Locate the cell with the specified text and output its (X, Y) center coordinate. 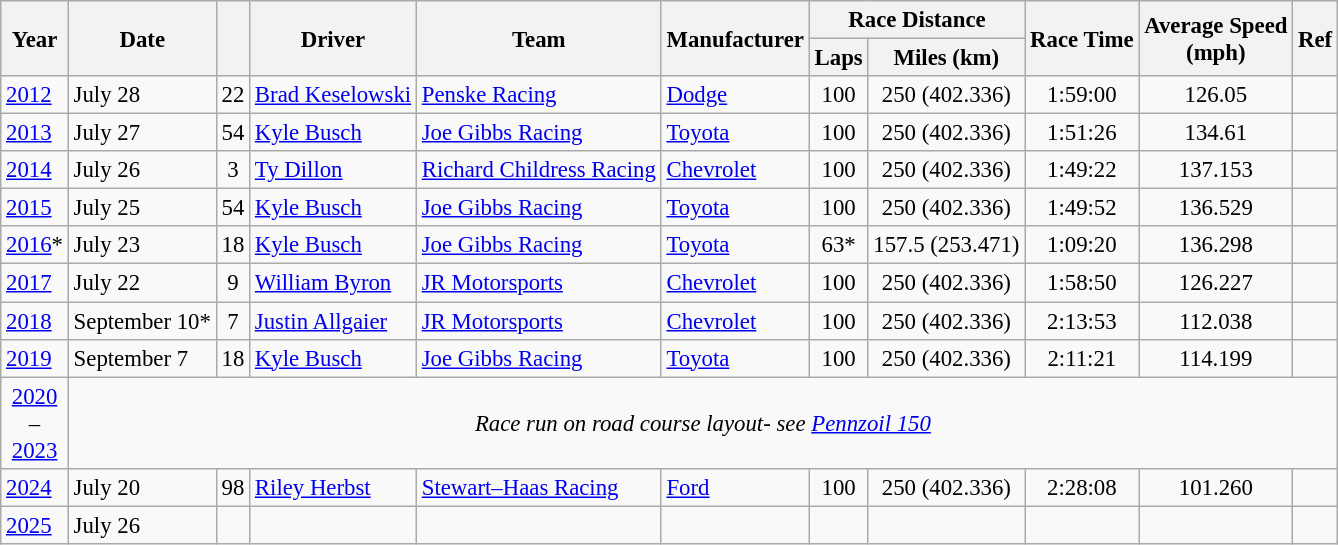
Riley Herbst (334, 487)
136.529 (1216, 208)
Ref (1316, 38)
Year (35, 38)
1:49:52 (1082, 208)
2016* (35, 245)
2:11:21 (1082, 358)
2012 (35, 95)
July 28 (142, 95)
114.199 (1216, 358)
2014 (35, 170)
Average Speed(mph) (1216, 38)
2:13:53 (1082, 321)
136.298 (1216, 245)
William Byron (334, 283)
3 (232, 170)
September 7 (142, 358)
2020–2023 (35, 423)
Date (142, 38)
Justin Allgaier (334, 321)
Team (538, 38)
2024 (35, 487)
63* (838, 245)
Driver (334, 38)
Miles (km) (946, 58)
98 (232, 487)
101.260 (1216, 487)
112.038 (1216, 321)
September 10* (142, 321)
Stewart–Haas Racing (538, 487)
137.153 (1216, 170)
22 (232, 95)
Race Time (1082, 38)
134.61 (1216, 133)
July 23 (142, 245)
Ford (735, 487)
2017 (35, 283)
July 27 (142, 133)
1:49:22 (1082, 170)
126.227 (1216, 283)
Ty Dillon (334, 170)
Laps (838, 58)
1:09:20 (1082, 245)
July 25 (142, 208)
1:59:00 (1082, 95)
2025 (35, 525)
2:28:08 (1082, 487)
126.05 (1216, 95)
1:58:50 (1082, 283)
2019 (35, 358)
2015 (35, 208)
Race run on road course layout- see Pennzoil 150 (702, 423)
157.5 (253.471) (946, 245)
Dodge (735, 95)
Manufacturer (735, 38)
Race Distance (917, 20)
July 22 (142, 283)
Brad Keselowski (334, 95)
1:51:26 (1082, 133)
9 (232, 283)
July 20 (142, 487)
Richard Childress Racing (538, 170)
Penske Racing (538, 95)
2013 (35, 133)
2018 (35, 321)
7 (232, 321)
